Identify which cell holds the provided text, then report its [x, y] central coordinate. 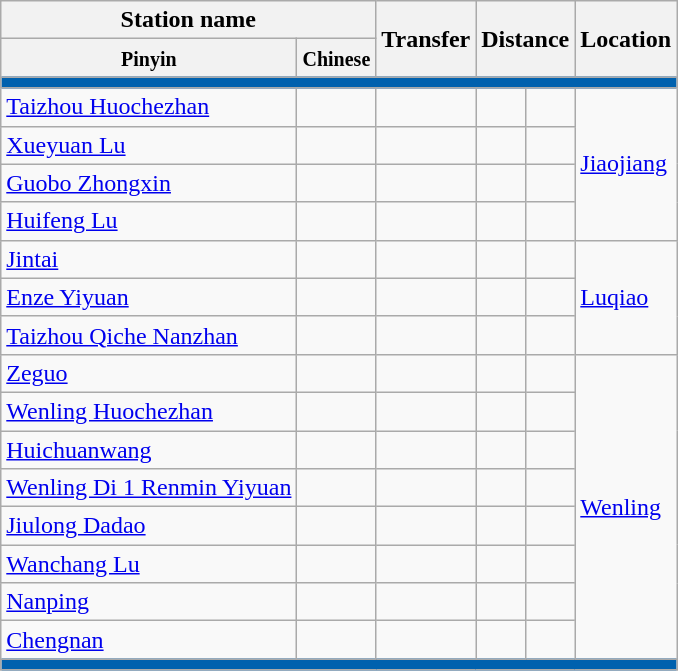
Huichuanwang [149, 449]
Taizhou Huochezhan [149, 107]
Chinese [336, 58]
Huifeng Lu [149, 221]
Transfer [426, 39]
Station name [188, 20]
Luqiao [626, 297]
Guobo Zhongxin [149, 183]
Enze Yiyuan [149, 297]
Wenling [626, 506]
Location [626, 39]
Taizhou Qiche Nanzhan [149, 335]
Wanchang Lu [149, 564]
Jintai [149, 259]
Pinyin [149, 58]
Wenling Huochezhan [149, 411]
Chengnan [149, 640]
Nanping [149, 602]
Jiulong Dadao [149, 526]
Jiaojiang [626, 164]
Wenling Di 1 Renmin Yiyuan [149, 488]
Xueyuan Lu [149, 145]
Distance [526, 39]
Zeguo [149, 373]
